Search for the cell housing the specified text and yield its (X, Y) center coordinate. 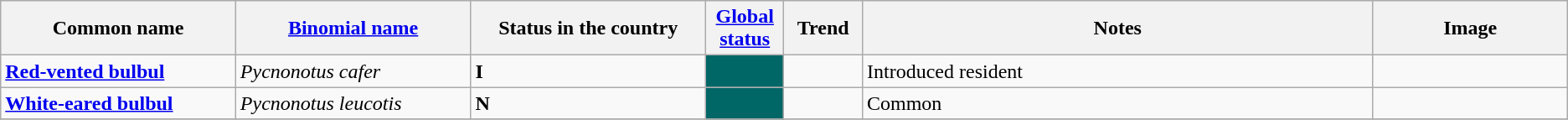
Pycnonotus leucotis (353, 103)
Red-vented bulbul (119, 71)
Pycnonotus cafer (353, 71)
White-eared bulbul (119, 103)
Common (1117, 103)
Binomial name (353, 29)
Status in the country (588, 29)
Trend (823, 29)
Notes (1117, 29)
I (588, 71)
Image (1470, 29)
Global status (745, 29)
Common name (119, 29)
N (588, 103)
Introduced resident (1117, 71)
